Find where the given text appears and provide that cell's center as (X, Y) coordinate. 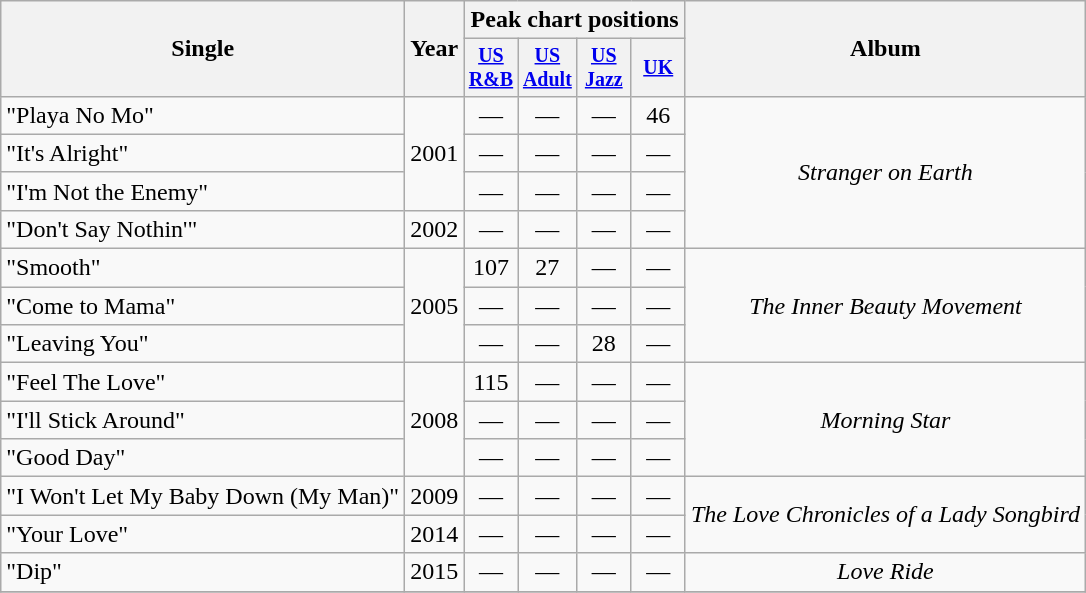
Year (434, 49)
"Feel The Love" (203, 382)
"Come to Mama" (203, 306)
"It's Alright" (203, 153)
115 (491, 382)
46 (658, 115)
"Don't Say Nothin'" (203, 229)
The Love Chronicles of a Lady Songbird (885, 515)
UK (658, 68)
Album (885, 49)
"Playa No Mo" (203, 115)
The Inner Beauty Movement (885, 306)
"I'll Stick Around" (203, 420)
Peak chart positions (575, 20)
2005 (434, 306)
USJazz (604, 68)
2014 (434, 534)
28 (604, 344)
"I Won't Let My Baby Down (My Man)" (203, 496)
"Good Day" (203, 458)
"Your Love" (203, 534)
Morning Star (885, 420)
Single (203, 49)
"Leaving You" (203, 344)
USR&B (491, 68)
2015 (434, 572)
2009 (434, 496)
2008 (434, 420)
Love Ride (885, 572)
"Dip" (203, 572)
107 (491, 268)
27 (547, 268)
2001 (434, 153)
Stranger on Earth (885, 172)
2002 (434, 229)
"Smooth" (203, 268)
USAdult (547, 68)
"I'm Not the Enemy" (203, 191)
